Search for the cell housing the specified text and yield its (x, y) center coordinate. 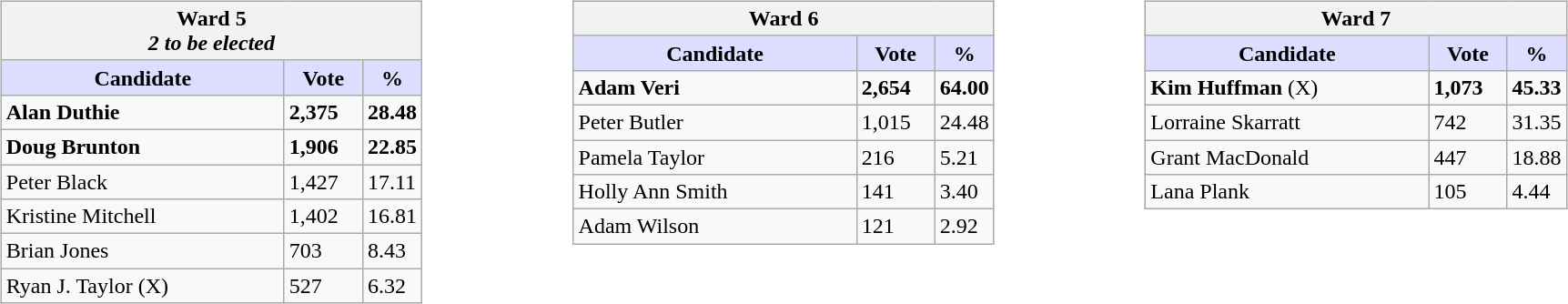
Lana Plank (1287, 192)
121 (895, 227)
5.21 (965, 157)
Kristine Mitchell (142, 217)
2.92 (965, 227)
Grant MacDonald (1287, 157)
447 (1468, 157)
Alan Duthie (142, 112)
17.11 (391, 181)
2,375 (323, 112)
Adam Wilson (715, 227)
Pamela Taylor (715, 157)
703 (323, 251)
216 (895, 157)
28.48 (391, 112)
8.43 (391, 251)
Adam Veri (715, 87)
45.33 (1536, 87)
24.48 (965, 122)
6.32 (391, 286)
31.35 (1536, 122)
Holly Ann Smith (715, 192)
Ryan J. Taylor (X) (142, 286)
527 (323, 286)
141 (895, 192)
105 (1468, 192)
1,906 (323, 147)
742 (1468, 122)
Doug Brunton (142, 147)
64.00 (965, 87)
Ward 7 (1356, 18)
2,654 (895, 87)
4.44 (1536, 192)
Brian Jones (142, 251)
Peter Black (142, 181)
Kim Huffman (X) (1287, 87)
1,402 (323, 217)
1,427 (323, 181)
18.88 (1536, 157)
1,073 (1468, 87)
16.81 (391, 217)
Peter Butler (715, 122)
Lorraine Skarratt (1287, 122)
3.40 (965, 192)
1,015 (895, 122)
Ward 6 (784, 18)
22.85 (391, 147)
Ward 5 2 to be elected (211, 31)
